Extract the [x, y] coordinate from the center of the cell holding the provided text.  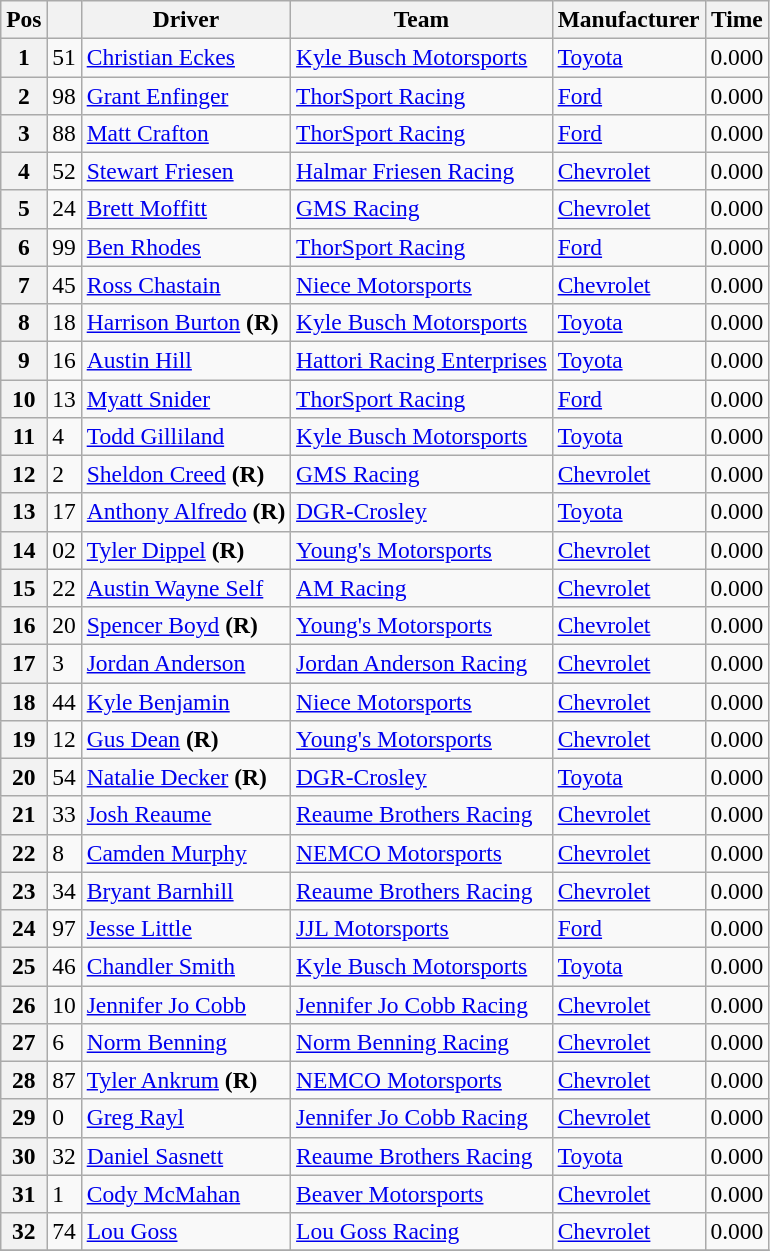
Bryant Barnhill [186, 891]
34 [64, 891]
Josh Reaume [186, 815]
14 [24, 550]
Lou Goss [186, 1231]
Greg Rayl [186, 1118]
Matt Crafton [186, 133]
Jesse Little [186, 928]
Tyler Ankrum (R) [186, 1080]
Sheldon Creed (R) [186, 474]
45 [64, 285]
Norm Benning [186, 1042]
Ross Chastain [186, 285]
Driver [186, 19]
Natalie Decker (R) [186, 777]
Austin Hill [186, 360]
Christian Eckes [186, 57]
Beaver Motorsports [422, 1194]
52 [64, 171]
5 [24, 209]
Cody McMahan [186, 1194]
Anthony Alfredo (R) [186, 512]
Chandler Smith [186, 966]
Austin Wayne Self [186, 588]
Ben Rhodes [186, 247]
97 [64, 928]
9 [24, 360]
Todd Gilliland [186, 436]
Kyle Benjamin [186, 701]
Norm Benning Racing [422, 1042]
87 [64, 1080]
98 [64, 95]
26 [24, 1004]
25 [24, 966]
Jennifer Jo Cobb [186, 1004]
Myatt Snider [186, 398]
Camden Murphy [186, 853]
Team [422, 19]
27 [24, 1042]
11 [24, 436]
88 [64, 133]
Harrison Burton (R) [186, 322]
Stewart Friesen [186, 171]
Halmar Friesen Racing [422, 171]
15 [24, 588]
Brett Moffitt [186, 209]
7 [24, 285]
Daniel Sasnett [186, 1156]
33 [64, 815]
Spencer Boyd (R) [186, 625]
Gus Dean (R) [186, 739]
74 [64, 1231]
31 [24, 1194]
Manufacturer [628, 19]
Lou Goss Racing [422, 1231]
JJL Motorsports [422, 928]
0 [64, 1118]
99 [64, 247]
54 [64, 777]
19 [24, 739]
02 [64, 550]
AM Racing [422, 588]
46 [64, 966]
28 [24, 1080]
Grant Enfinger [186, 95]
29 [24, 1118]
Tyler Dippel (R) [186, 550]
44 [64, 701]
51 [64, 57]
23 [24, 891]
Pos [24, 19]
21 [24, 815]
Time [737, 19]
30 [24, 1156]
Hattori Racing Enterprises [422, 360]
Jordan Anderson [186, 663]
Jordan Anderson Racing [422, 663]
